Output the [X, Y] coordinate of the center of the cell containing the given text.  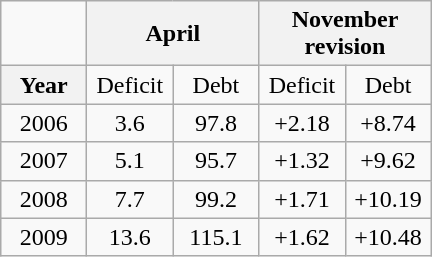
99.2 [216, 199]
April [173, 34]
2009 [44, 237]
2007 [44, 161]
95.7 [216, 161]
+9.62 [388, 161]
+10.48 [388, 237]
3.6 [130, 123]
+10.19 [388, 199]
+1.62 [302, 237]
+1.71 [302, 199]
November revision [345, 34]
7.7 [130, 199]
2006 [44, 123]
+1.32 [302, 161]
115.1 [216, 237]
Year [44, 85]
5.1 [130, 161]
+2.18 [302, 123]
2008 [44, 199]
13.6 [130, 237]
97.8 [216, 123]
+8.74 [388, 123]
